Return (X, Y) of the center of cell containing provided text 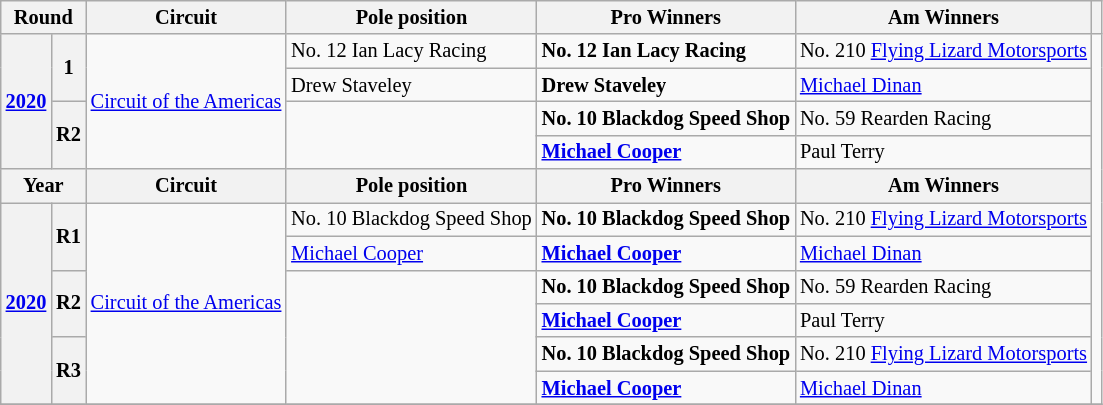
R1 (68, 236)
1 (68, 68)
Year (44, 186)
Round (44, 17)
R3 (68, 370)
